From the cell containing the given text, extract its center point as [x, y] coordinate. 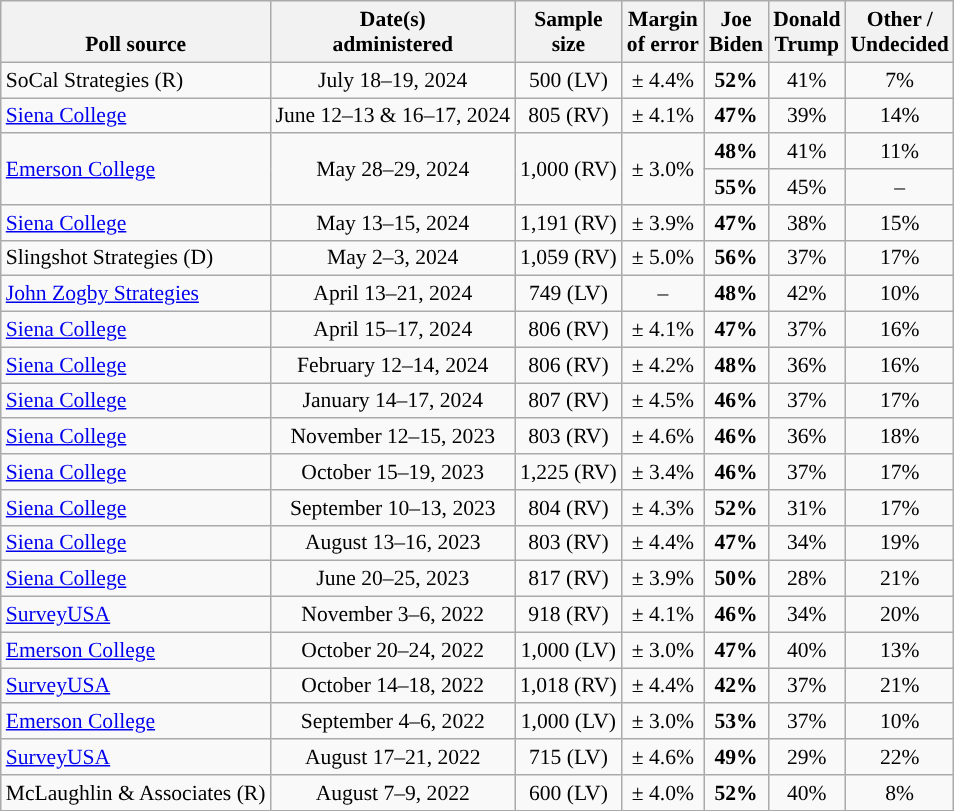
January 14–17, 2024 [392, 401]
918 (RV) [568, 615]
807 (RV) [568, 401]
August 13–16, 2023 [392, 543]
1,000 (RV) [568, 170]
JoeBiden [736, 32]
April 13–21, 2024 [392, 294]
56% [736, 258]
February 12–14, 2024 [392, 365]
Slingshot Strategies (D) [136, 258]
45% [806, 187]
Date(s)administered [392, 32]
15% [899, 223]
11% [899, 152]
April 15–17, 2024 [392, 330]
1,018 (RV) [568, 686]
John Zogby Strategies [136, 294]
July 18–19, 2024 [392, 80]
749 (LV) [568, 294]
June 12–13 & 16–17, 2024 [392, 116]
DonaldTrump [806, 32]
Marginof error [663, 32]
± 4.2% [663, 365]
± 4.5% [663, 401]
500 (LV) [568, 80]
McLaughlin & Associates (R) [136, 793]
28% [806, 579]
June 20–25, 2023 [392, 579]
Poll source [136, 32]
October 14–18, 2022 [392, 686]
715 (LV) [568, 757]
± 3.4% [663, 472]
20% [899, 615]
14% [899, 116]
Samplesize [568, 32]
50% [736, 579]
600 (LV) [568, 793]
1,191 (RV) [568, 223]
18% [899, 437]
1,225 (RV) [568, 472]
31% [806, 508]
± 5.0% [663, 258]
7% [899, 80]
49% [736, 757]
May 2–3, 2024 [392, 258]
± 4.3% [663, 508]
± 4.0% [663, 793]
SoCal Strategies (R) [136, 80]
804 (RV) [568, 508]
39% [806, 116]
August 17–21, 2022 [392, 757]
53% [736, 722]
October 15–19, 2023 [392, 472]
8% [899, 793]
May 28–29, 2024 [392, 170]
13% [899, 650]
September 4–6, 2022 [392, 722]
September 10–13, 2023 [392, 508]
22% [899, 757]
817 (RV) [568, 579]
November 12–15, 2023 [392, 437]
November 3–6, 2022 [392, 615]
19% [899, 543]
805 (RV) [568, 116]
38% [806, 223]
55% [736, 187]
October 20–24, 2022 [392, 650]
1,059 (RV) [568, 258]
29% [806, 757]
May 13–15, 2024 [392, 223]
Other /Undecided [899, 32]
August 7–9, 2022 [392, 793]
